Return the [X, Y] coordinate for the center point of the cell that contains the specified text.  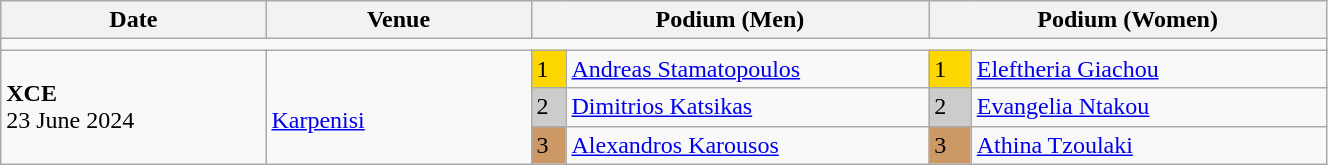
Eleftheria Giachou [1148, 69]
Evangelia Ntakou [1148, 107]
Athina Tzoulaki [1148, 145]
Karpenisi [398, 107]
Andreas Stamatopoulos [748, 69]
Dimitrios Katsikas [748, 107]
Podium (Women) [1128, 20]
Date [134, 20]
Podium (Men) [730, 20]
Alexandros Karousos [748, 145]
XCE 23 June 2024 [134, 107]
Venue [398, 20]
